Output the [X, Y] coordinate of the center of the cell containing the given text.  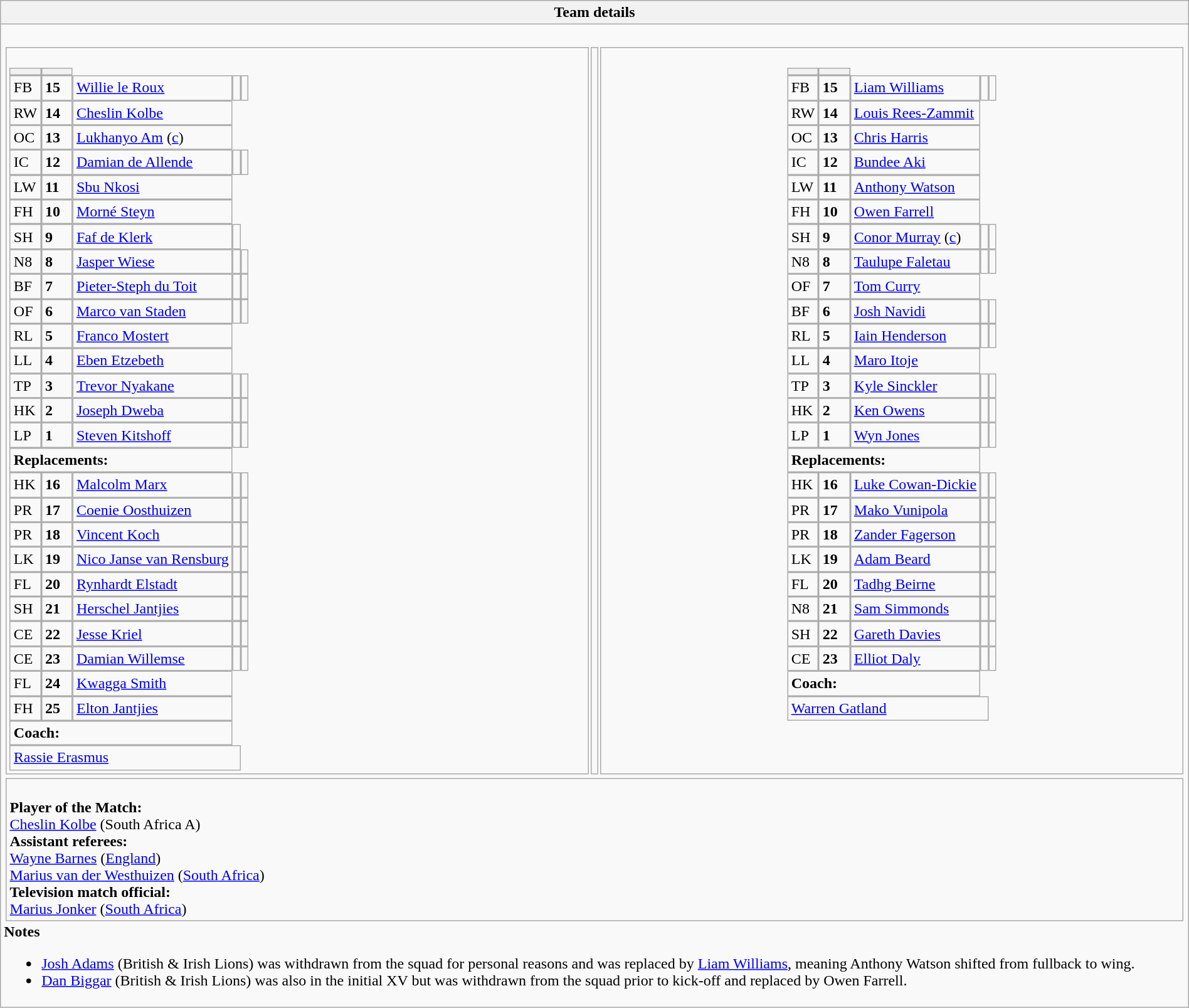
Louis Rees-Zammit [916, 113]
Damian de Allende [153, 162]
Malcolm Marx [153, 485]
Rynhardt Elstadt [153, 584]
Team details [594, 13]
Damian Willemse [153, 659]
Tadhg Beirne [916, 584]
Chris Harris [916, 137]
Herschel Jantjies [153, 609]
Luke Cowan-Dickie [916, 485]
24 [57, 684]
Sam Simmonds [916, 609]
Nico Janse van Rensburg [153, 560]
Adam Beard [916, 560]
Taulupe Faletau [916, 262]
Franco Mostert [153, 336]
Josh Navidi [916, 311]
Rassie Erasmus [125, 758]
Eben Etzebeth [153, 361]
Coenie Oosthuizen [153, 510]
Iain Henderson [916, 336]
Anthony Watson [916, 187]
Ken Owens [916, 410]
Trevor Nyakane [153, 386]
Pieter-Steph du Toit [153, 287]
Owen Farrell [916, 212]
Sbu Nkosi [153, 187]
Liam Williams [916, 88]
Willie le Roux [153, 88]
Mako Vunipola [916, 510]
Jasper Wiese [153, 262]
Zander Fagerson [916, 534]
Joseph Dweba [153, 410]
Faf de Klerk [153, 237]
Elliot Daly [916, 659]
Wyn Jones [916, 435]
Bundee Aki [916, 162]
Marco van Staden [153, 311]
Jesse Kriel [153, 634]
Elton Jantjies [153, 708]
Gareth Davies [916, 634]
Vincent Koch [153, 534]
Cheslin Kolbe [153, 113]
Warren Gatland [888, 708]
Morné Steyn [153, 212]
25 [57, 708]
Maro Itoje [916, 361]
Tom Curry [916, 287]
Kwagga Smith [153, 684]
Kyle Sinckler [916, 386]
Lukhanyo Am (c) [153, 137]
Steven Kitshoff [153, 435]
Conor Murray (c) [916, 237]
